Detect which cell encompasses the target text, then output its [x, y] center coordinate. 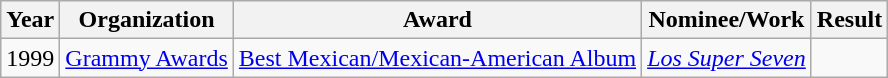
Result [849, 20]
Grammy Awards [147, 58]
Best Mexican/Mexican-American Album [437, 58]
Nominee/Work [727, 20]
1999 [30, 58]
Award [437, 20]
Organization [147, 20]
Year [30, 20]
Los Super Seven [727, 58]
